Return the [x, y] coordinate for the center point of the cell that contains the specified text.  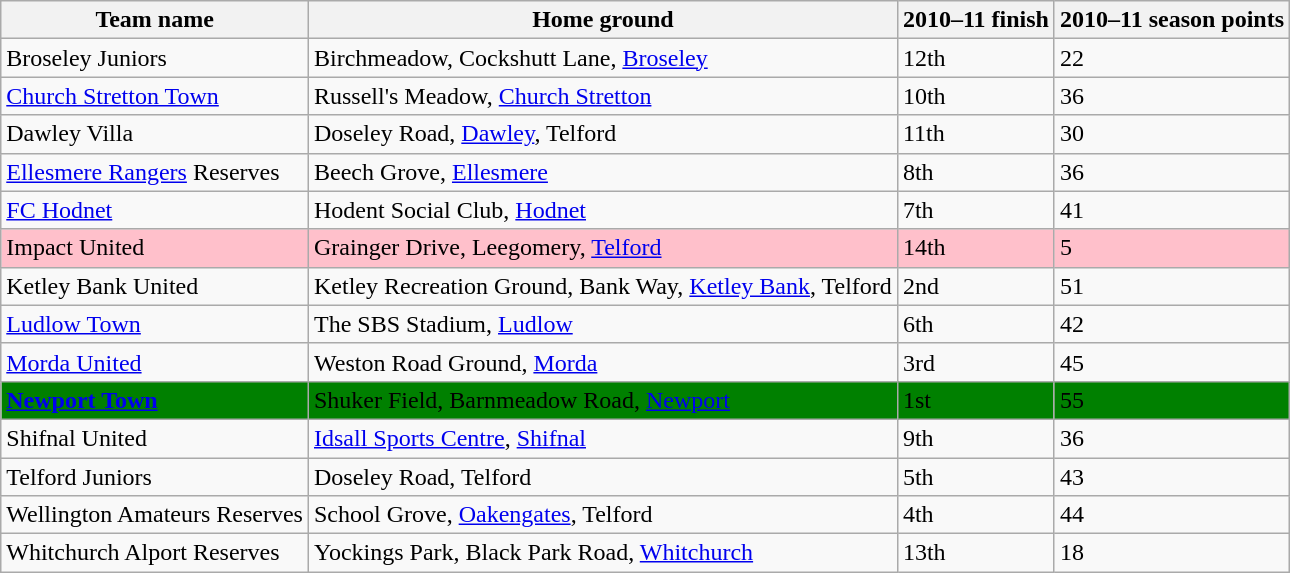
44 [1172, 515]
Russell's Meadow, Church Stretton [602, 96]
Newport Town [155, 400]
FC Hodnet [155, 210]
Ludlow Town [155, 324]
2010–11 finish [976, 20]
2nd [976, 286]
42 [1172, 324]
Ketley Recreation Ground, Bank Way, Ketley Bank, Telford [602, 286]
Birchmeadow, Cockshutt Lane, Broseley [602, 58]
51 [1172, 286]
5th [976, 477]
22 [1172, 58]
Doseley Road, Telford [602, 477]
18 [1172, 553]
Wellington Amateurs Reserves [155, 515]
3rd [976, 362]
Dawley Villa [155, 134]
5 [1172, 248]
45 [1172, 362]
11th [976, 134]
30 [1172, 134]
Grainger Drive, Leegomery, Telford [602, 248]
1st [976, 400]
43 [1172, 477]
12th [976, 58]
14th [976, 248]
2010–11 season points [1172, 20]
7th [976, 210]
Ketley Bank United [155, 286]
Shifnal United [155, 438]
Home ground [602, 20]
Church Stretton Town [155, 96]
Beech Grove, Ellesmere [602, 172]
9th [976, 438]
Shuker Field, Barnmeadow Road, Newport [602, 400]
6th [976, 324]
13th [976, 553]
Hodent Social Club, Hodnet [602, 210]
The SBS Stadium, Ludlow [602, 324]
4th [976, 515]
Weston Road Ground, Morda [602, 362]
Telford Juniors [155, 477]
Yockings Park, Black Park Road, Whitchurch [602, 553]
Impact United [155, 248]
Morda United [155, 362]
Whitchurch Alport Reserves [155, 553]
School Grove, Oakengates, Telford [602, 515]
Idsall Sports Centre, Shifnal [602, 438]
8th [976, 172]
Ellesmere Rangers Reserves [155, 172]
55 [1172, 400]
41 [1172, 210]
Doseley Road, Dawley, Telford [602, 134]
Team name [155, 20]
10th [976, 96]
Broseley Juniors [155, 58]
